Extract the (X, Y) coordinate from the center of the cell holding the provided text.  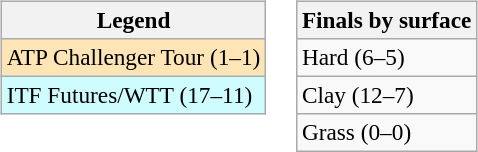
ITF Futures/WTT (17–11) (133, 95)
Hard (6–5) (387, 57)
Clay (12–7) (387, 95)
Grass (0–0) (387, 133)
Finals by surface (387, 20)
Legend (133, 20)
ATP Challenger Tour (1–1) (133, 57)
